Pinpoint the cell where the given text exists, returning its (X, Y) midpoint coordinate. 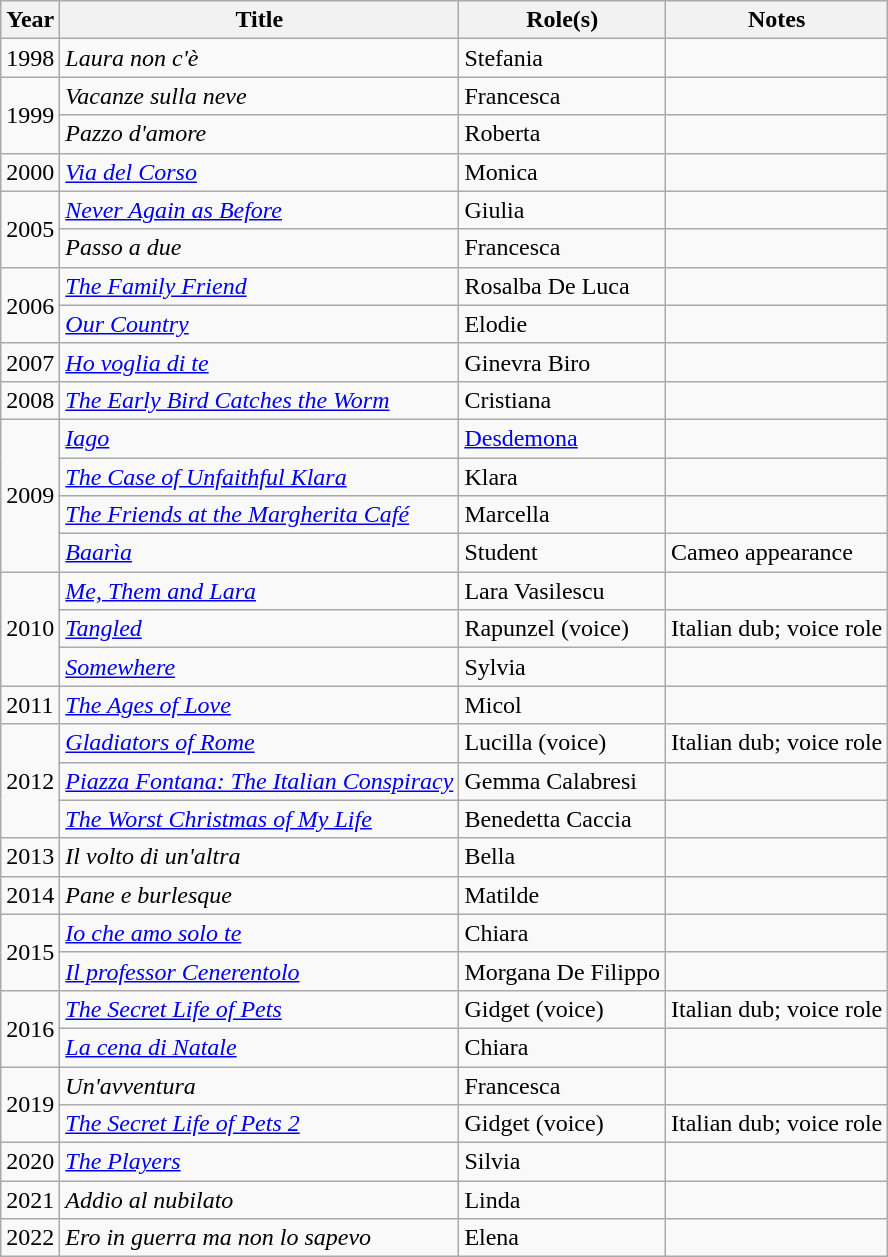
Laura non c'è (260, 58)
2020 (30, 1162)
Ginevra Biro (562, 362)
Stefania (562, 58)
Tangled (260, 629)
Marcella (562, 515)
Vacanze sulla neve (260, 96)
The Early Bird Catches the Worm (260, 400)
2000 (30, 172)
Gladiators of Rome (260, 743)
The Worst Christmas of My Life (260, 819)
Micol (562, 705)
2005 (30, 229)
Never Again as Before (260, 210)
The Players (260, 1162)
Rapunzel (voice) (562, 629)
The Secret Life of Pets 2 (260, 1124)
Pane e burlesque (260, 895)
Somewhere (260, 667)
Roberta (562, 134)
The Friends at the Margherita Café (260, 515)
Cristiana (562, 400)
2009 (30, 495)
Addio al nubilato (260, 1200)
Il volto di un'altra (260, 857)
Lucilla (voice) (562, 743)
Morgana De Filippo (562, 971)
Rosalba De Luca (562, 286)
Klara (562, 477)
Giulia (562, 210)
2008 (30, 400)
Bella (562, 857)
2013 (30, 857)
2019 (30, 1104)
Passo a due (260, 248)
Monica (562, 172)
Lara Vasilescu (562, 591)
2011 (30, 705)
2022 (30, 1238)
2010 (30, 629)
Io che amo solo te (260, 933)
Silvia (562, 1162)
Baarìa (260, 553)
2015 (30, 952)
Elena (562, 1238)
The Ages of Love (260, 705)
Role(s) (562, 20)
Iago (260, 438)
2016 (30, 1028)
Me, Them and Lara (260, 591)
2012 (30, 781)
Student (562, 553)
Matilde (562, 895)
2021 (30, 1200)
Benedetta Caccia (562, 819)
Cameo appearance (776, 553)
Via del Corso (260, 172)
Piazza Fontana: The Italian Conspiracy (260, 781)
The Secret Life of Pets (260, 1009)
Elodie (562, 324)
Gemma Calabresi (562, 781)
2007 (30, 362)
Our Country (260, 324)
Title (260, 20)
1999 (30, 115)
Il professor Cenerentolo (260, 971)
The Family Friend (260, 286)
Pazzo d'amore (260, 134)
Ho voglia di te (260, 362)
Notes (776, 20)
Linda (562, 1200)
2006 (30, 305)
La cena di Natale (260, 1047)
1998 (30, 58)
2014 (30, 895)
Sylvia (562, 667)
Desdemona (562, 438)
Ero in guerra ma non lo sapevo (260, 1238)
Year (30, 20)
The Case of Unfaithful Klara (260, 477)
Un'avventura (260, 1085)
